Find where the given text appears and provide that cell's center as (x, y) coordinate. 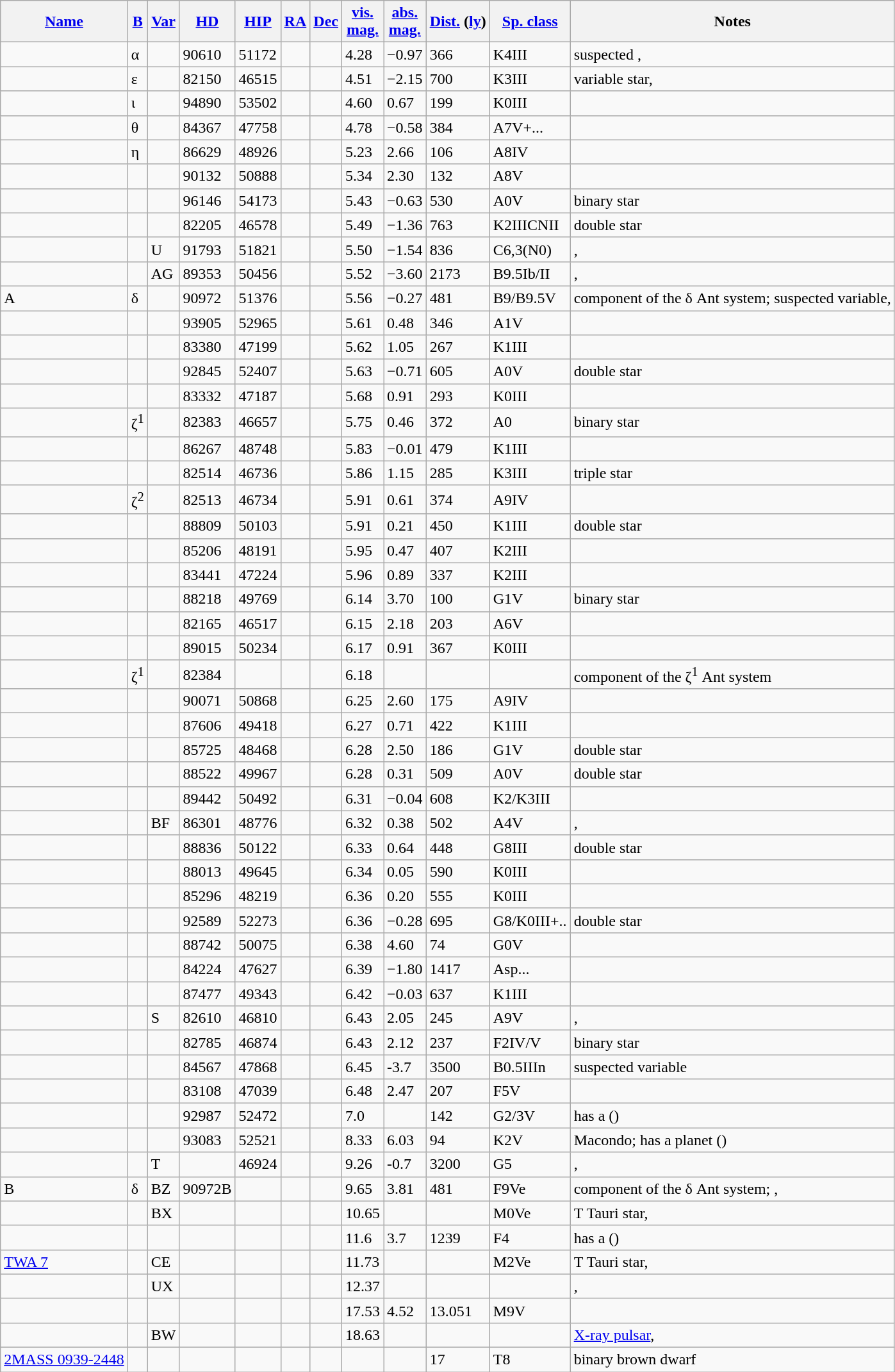
6.45 (363, 1067)
component of the ζ1 Ant system (732, 674)
A4V (530, 823)
−1.36 (405, 225)
B9.5Ib/II (530, 274)
372 (457, 423)
0.38 (405, 823)
46515 (258, 79)
83332 (208, 396)
52472 (258, 1116)
ι (137, 103)
1.15 (405, 473)
6.38 (363, 945)
46734 (258, 500)
90071 (208, 701)
407 (457, 550)
2.66 (405, 152)
5.68 (363, 396)
4.51 (363, 79)
K4III (530, 54)
88522 (208, 774)
50492 (258, 798)
ζ2 (137, 500)
175 (457, 701)
84224 (208, 970)
-0.7 (405, 1164)
89353 (208, 274)
5.52 (363, 274)
6.17 (363, 648)
5.62 (363, 347)
K2IIICNII (530, 225)
82785 (208, 1043)
−1.80 (405, 970)
Sp. class (530, 22)
186 (457, 750)
3500 (457, 1067)
0.89 (405, 575)
590 (457, 872)
47627 (258, 970)
90972 (208, 298)
CE (163, 1262)
82610 (208, 1018)
θ (137, 128)
82150 (208, 79)
HIP (258, 22)
−0.63 (405, 201)
abs.mag. (405, 22)
5.75 (363, 423)
RA (295, 22)
4.28 (363, 54)
−0.01 (405, 449)
A (64, 298)
K2/K3III (530, 798)
366 (457, 54)
47224 (258, 575)
η (137, 152)
1239 (457, 1237)
5.43 (363, 201)
47039 (258, 1091)
6.27 (363, 725)
triple star (732, 473)
337 (457, 575)
8.33 (363, 1140)
367 (457, 648)
82384 (208, 674)
88218 (208, 599)
50075 (258, 945)
component of the δ Ant system; suspected variable, (732, 298)
6.31 (363, 798)
12.37 (363, 1286)
74 (457, 945)
M9V (530, 1310)
85206 (208, 550)
94 (457, 1140)
C6,3(N0) (530, 249)
83108 (208, 1091)
422 (457, 725)
0.64 (405, 847)
608 (457, 798)
89442 (208, 798)
Dec (326, 22)
S (163, 1018)
48191 (258, 550)
502 (457, 823)
6.03 (405, 1140)
6.34 (363, 872)
6.32 (363, 823)
86267 (208, 449)
0.61 (405, 500)
α (137, 54)
0.71 (405, 725)
0.48 (405, 322)
237 (457, 1043)
92987 (208, 1116)
51821 (258, 249)
763 (457, 225)
88809 (208, 526)
52521 (258, 1140)
46810 (258, 1018)
F2IV/V (530, 1043)
1.05 (405, 347)
−0.71 (405, 372)
−1.54 (405, 249)
−0.58 (405, 128)
87477 (208, 994)
90610 (208, 54)
50868 (258, 701)
A1V (530, 322)
51376 (258, 298)
245 (457, 1018)
Dist. (ly) (457, 22)
2173 (457, 274)
BZ (163, 1189)
variable star, (732, 79)
B9/B9.5V (530, 298)
suspected variable (732, 1067)
−2.15 (405, 79)
9.26 (363, 1164)
346 (457, 322)
555 (457, 896)
92845 (208, 372)
AG (163, 274)
695 (457, 920)
5.86 (363, 473)
5.34 (363, 176)
BX (163, 1213)
48748 (258, 449)
0.31 (405, 774)
M0Ve (530, 1213)
450 (457, 526)
91793 (208, 249)
T8 (530, 1360)
U (163, 249)
6.39 (363, 970)
6.18 (363, 674)
203 (457, 624)
18.63 (363, 1335)
5.63 (363, 372)
K2V (530, 1140)
92589 (208, 920)
49769 (258, 599)
4.78 (363, 128)
−0.04 (405, 798)
binary brown dwarf (732, 1360)
5.56 (363, 298)
7.0 (363, 1116)
267 (457, 347)
836 (457, 249)
50456 (258, 274)
5.96 (363, 575)
A0 (530, 423)
BF (163, 823)
2.50 (405, 750)
85296 (208, 896)
285 (457, 473)
−0.97 (405, 54)
0.05 (405, 872)
90972B (208, 1189)
293 (457, 396)
46517 (258, 624)
47758 (258, 128)
52273 (258, 920)
47187 (258, 396)
82513 (208, 500)
6.42 (363, 994)
48468 (258, 750)
48776 (258, 823)
−3.60 (405, 274)
530 (457, 201)
374 (457, 500)
2MASS 0939-2448 (64, 1360)
88742 (208, 945)
−0.03 (405, 994)
6.14 (363, 599)
46924 (258, 1164)
84567 (208, 1067)
88013 (208, 872)
11.73 (363, 1262)
-3.7 (405, 1067)
49967 (258, 774)
0.67 (405, 103)
6.15 (363, 624)
5.61 (363, 322)
51172 (258, 54)
207 (457, 1091)
17 (457, 1360)
M2Ve (530, 1262)
50234 (258, 648)
82383 (208, 423)
Name (64, 22)
Macondo; has a planet () (732, 1140)
F9Ve (530, 1189)
3.81 (405, 1189)
5.50 (363, 249)
2.30 (405, 176)
83441 (208, 575)
ε (137, 79)
vis.mag. (363, 22)
2.60 (405, 701)
0.46 (405, 423)
1417 (457, 970)
132 (457, 176)
47199 (258, 347)
5.23 (363, 152)
384 (457, 128)
6.48 (363, 1091)
0.20 (405, 896)
3.7 (405, 1237)
46736 (258, 473)
G8III (530, 847)
93905 (208, 322)
85725 (208, 750)
448 (457, 847)
HD (208, 22)
199 (457, 103)
B0.5IIIn (530, 1067)
A8V (530, 176)
UX (163, 1286)
47868 (258, 1067)
50103 (258, 526)
50888 (258, 176)
3200 (457, 1164)
46657 (258, 423)
2.47 (405, 1091)
48926 (258, 152)
BW (163, 1335)
11.6 (363, 1237)
86301 (208, 823)
G0V (530, 945)
50122 (258, 847)
49418 (258, 725)
479 (457, 449)
Var (163, 22)
509 (457, 774)
93083 (208, 1140)
83380 (208, 347)
4.52 (405, 1310)
54173 (258, 201)
52407 (258, 372)
G8/K0III+.. (530, 920)
G2/3V (530, 1116)
49645 (258, 872)
5.83 (363, 449)
component of the δ Ant system; , (732, 1189)
6.25 (363, 701)
48219 (258, 896)
0.47 (405, 550)
605 (457, 372)
F5V (530, 1091)
100 (457, 599)
3.70 (405, 599)
13.051 (457, 1310)
F4 (530, 1237)
46874 (258, 1043)
G5 (530, 1164)
A9V (530, 1018)
86629 (208, 152)
−0.27 (405, 298)
82514 (208, 473)
90132 (208, 176)
10.65 (363, 1213)
94890 (208, 103)
5.49 (363, 225)
700 (457, 79)
Notes (732, 22)
6.33 (363, 847)
T (163, 1164)
52965 (258, 322)
82165 (208, 624)
5.95 (363, 550)
A8IV (530, 152)
53502 (258, 103)
82205 (208, 225)
suspected , (732, 54)
87606 (208, 725)
46578 (258, 225)
TWA 7 (64, 1262)
88836 (208, 847)
2.12 (405, 1043)
84367 (208, 128)
A7V+... (530, 128)
2.05 (405, 1018)
0.21 (405, 526)
2.18 (405, 624)
X-ray pulsar, (732, 1335)
96146 (208, 201)
Asp... (530, 970)
−0.28 (405, 920)
17.53 (363, 1310)
106 (457, 152)
9.65 (363, 1189)
49343 (258, 994)
A6V (530, 624)
637 (457, 994)
142 (457, 1116)
89015 (208, 648)
